Identify which cell holds the provided text, then report its [x, y] central coordinate. 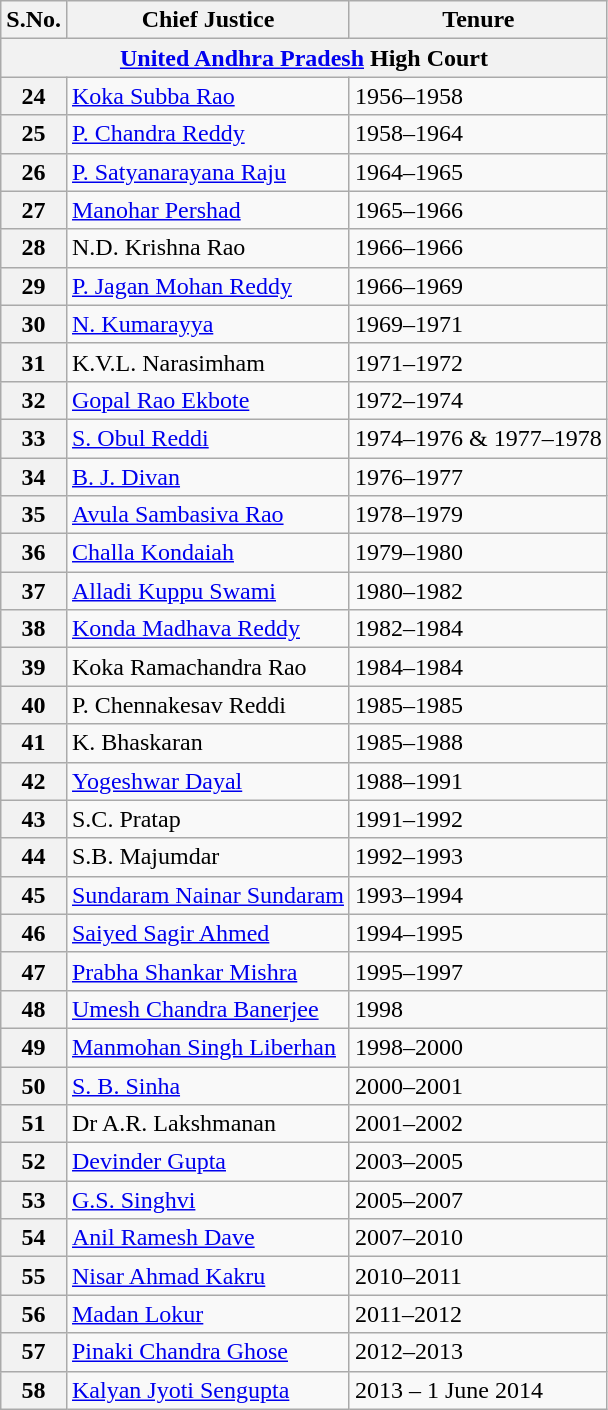
40 [34, 705]
2003–2005 [478, 1162]
1992–1993 [478, 857]
1985–1988 [478, 743]
2005–2007 [478, 1200]
Prabha Shankar Mishra [208, 971]
K. Bhaskaran [208, 743]
2012–2013 [478, 1352]
Koka Ramachandra Rao [208, 667]
Tenure [478, 20]
Manmohan Singh Liberhan [208, 1047]
1972–1974 [478, 400]
Anil Ramesh Dave [208, 1238]
39 [34, 667]
Alladi Kuppu Swami [208, 591]
52 [34, 1162]
K.V.L. Narasimham [208, 362]
54 [34, 1238]
42 [34, 781]
24 [34, 96]
29 [34, 286]
N.D. Krishna Rao [208, 248]
2001–2002 [478, 1124]
41 [34, 743]
P. Satyanarayana Raju [208, 172]
S.B. Majumdar [208, 857]
48 [34, 1009]
1995–1997 [478, 971]
Avula Sambasiva Rao [208, 515]
1985–1985 [478, 705]
S.C. Pratap [208, 819]
1966–1969 [478, 286]
1974–1976 & 1977–1978 [478, 438]
S.No. [34, 20]
53 [34, 1200]
P. Jagan Mohan Reddy [208, 286]
1969–1971 [478, 324]
Saiyed Sagir Ahmed [208, 933]
Kalyan Jyoti Sengupta [208, 1390]
34 [34, 477]
1998–2000 [478, 1047]
25 [34, 134]
31 [34, 362]
Sundaram Nainar Sundaram [208, 895]
Umesh Chandra Banerjee [208, 1009]
1964–1965 [478, 172]
Konda Madhava Reddy [208, 629]
32 [34, 400]
1966–1966 [478, 248]
Koka Subba Rao [208, 96]
30 [34, 324]
Nisar Ahmad Kakru [208, 1276]
Chief Justice [208, 20]
35 [34, 515]
P. Chandra Reddy [208, 134]
Madan Lokur [208, 1314]
38 [34, 629]
1965–1966 [478, 210]
49 [34, 1047]
B. J. Divan [208, 477]
S. Obul Reddi [208, 438]
1994–1995 [478, 933]
1958–1964 [478, 134]
1971–1972 [478, 362]
G.S. Singhvi [208, 1200]
37 [34, 591]
50 [34, 1085]
27 [34, 210]
1979–1980 [478, 553]
51 [34, 1124]
Devinder Gupta [208, 1162]
Pinaki Chandra Ghose [208, 1352]
58 [34, 1390]
1956–1958 [478, 96]
N. Kumarayya [208, 324]
28 [34, 248]
26 [34, 172]
44 [34, 857]
2000–2001 [478, 1085]
S. B. Sinha [208, 1085]
1988–1991 [478, 781]
1998 [478, 1009]
Gopal Rao Ekbote [208, 400]
United Andhra Pradesh High Court [304, 58]
1982–1984 [478, 629]
P. Chennakesav Reddi [208, 705]
1993–1994 [478, 895]
Yogeshwar Dayal [208, 781]
2007–2010 [478, 1238]
33 [34, 438]
Dr A.R. Lakshmanan [208, 1124]
Challa Kondaiah [208, 553]
45 [34, 895]
56 [34, 1314]
1984–1984 [478, 667]
36 [34, 553]
1978–1979 [478, 515]
46 [34, 933]
1991–1992 [478, 819]
57 [34, 1352]
1980–1982 [478, 591]
55 [34, 1276]
Manohar Pershad [208, 210]
1976–1977 [478, 477]
2013 – 1 June 2014 [478, 1390]
2011–2012 [478, 1314]
2010–2011 [478, 1276]
43 [34, 819]
47 [34, 971]
